Locate the cell with the specified text and output its (x, y) center coordinate. 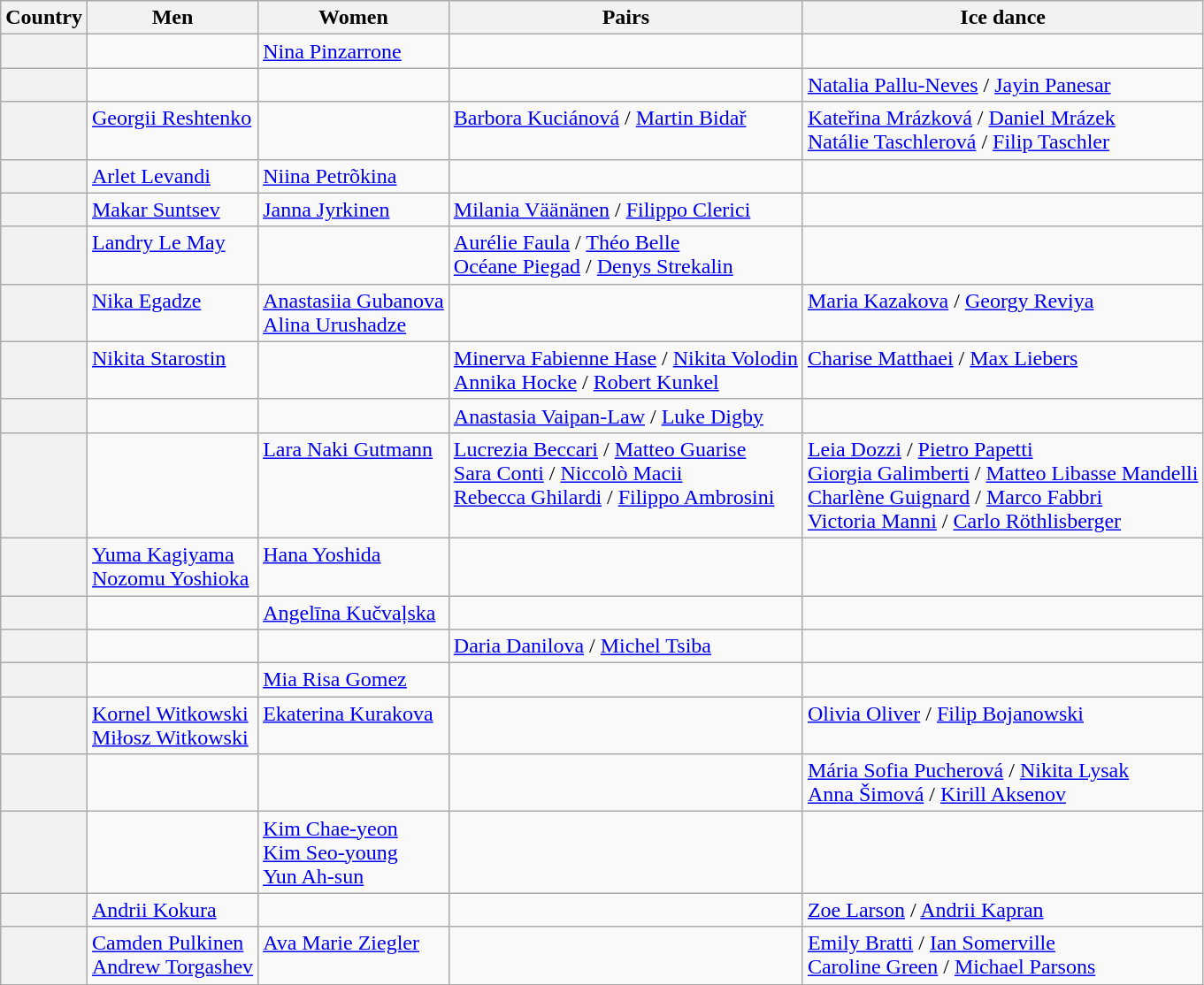
Ava Marie Ziegler (354, 955)
Kornel WitkowskiMiłosz Witkowski (172, 725)
Nina Pinzarrone (354, 51)
Hana Yoshida (354, 566)
Women (354, 18)
Ice dance (1003, 18)
Charise Matthaei / Max Liebers (1003, 370)
Arlet Levandi (172, 176)
Janna Jyrkinen (354, 210)
Natalia Pallu-Neves / Jayin Panesar (1003, 85)
Camden PulkinenAndrew Torgashev (172, 955)
Minerva Fabienne Hase / Nikita VolodinAnnika Hocke / Robert Kunkel (625, 370)
Emily Bratti / Ian SomervilleCaroline Green / Michael Parsons (1003, 955)
Landry Le May (172, 255)
Yuma KagiyamaNozomu Yoshioka (172, 566)
Country (44, 18)
Mia Risa Gomez (354, 680)
Olivia Oliver / Filip Bojanowski (1003, 725)
Anastasia Vaipan-Law / Luke Digby (625, 416)
Ekaterina Kurakova (354, 725)
Daria Danilova / Michel Tsiba (625, 646)
Barbora Kuciánová / Martin Bidař (625, 131)
Nikita Starostin (172, 370)
Zoe Larson / Andrii Kapran (1003, 910)
Leia Dozzi / Pietro PapettiGiorgia Galimberti / Matteo Libasse MandelliCharlène Guignard / Marco FabbriVictoria Manni / Carlo Röthlisberger (1003, 485)
Kim Chae-yeonKim Seo-youngYun Ah-sun (354, 852)
Nika Egadze (172, 313)
Angelīna Kučvaļska (354, 613)
Milania Väänänen / Filippo Clerici (625, 210)
Andrii Kokura (172, 910)
Niina Petrõkina (354, 176)
Men (172, 18)
Kateřina Mrázková / Daniel MrázekNatálie Taschlerová / Filip Taschler (1003, 131)
Maria Kazakova / Georgy Reviya (1003, 313)
Lara Naki Gutmann (354, 485)
Mária Sofia Pucherová / Nikita LysakAnna Šimová / Kirill Aksenov (1003, 783)
Lucrezia Beccari / Matteo GuariseSara Conti / Niccolò MaciiRebecca Ghilardi / Filippo Ambrosini (625, 485)
Georgii Reshtenko (172, 131)
Pairs (625, 18)
Aurélie Faula / Théo BelleOcéane Piegad / Denys Strekalin (625, 255)
Anastasiia GubanovaAlina Urushadze (354, 313)
Makar Suntsev (172, 210)
